Locate the cell with the specified text and output its (X, Y) center coordinate. 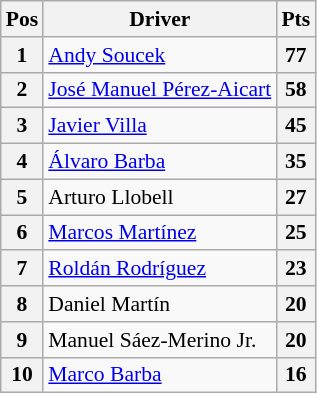
1 (22, 55)
6 (22, 233)
Pos (22, 19)
4 (22, 162)
25 (296, 233)
58 (296, 90)
Andy Soucek (160, 55)
3 (22, 126)
Javier Villa (160, 126)
27 (296, 197)
35 (296, 162)
16 (296, 375)
Roldán Rodríguez (160, 269)
5 (22, 197)
2 (22, 90)
José Manuel Pérez-Aicart (160, 90)
Driver (160, 19)
10 (22, 375)
45 (296, 126)
23 (296, 269)
Arturo Llobell (160, 197)
Manuel Sáez-Merino Jr. (160, 340)
77 (296, 55)
8 (22, 304)
Pts (296, 19)
Marco Barba (160, 375)
Álvaro Barba (160, 162)
7 (22, 269)
9 (22, 340)
Daniel Martín (160, 304)
Marcos Martínez (160, 233)
